Identify which cell holds the provided text, then report its (X, Y) central coordinate. 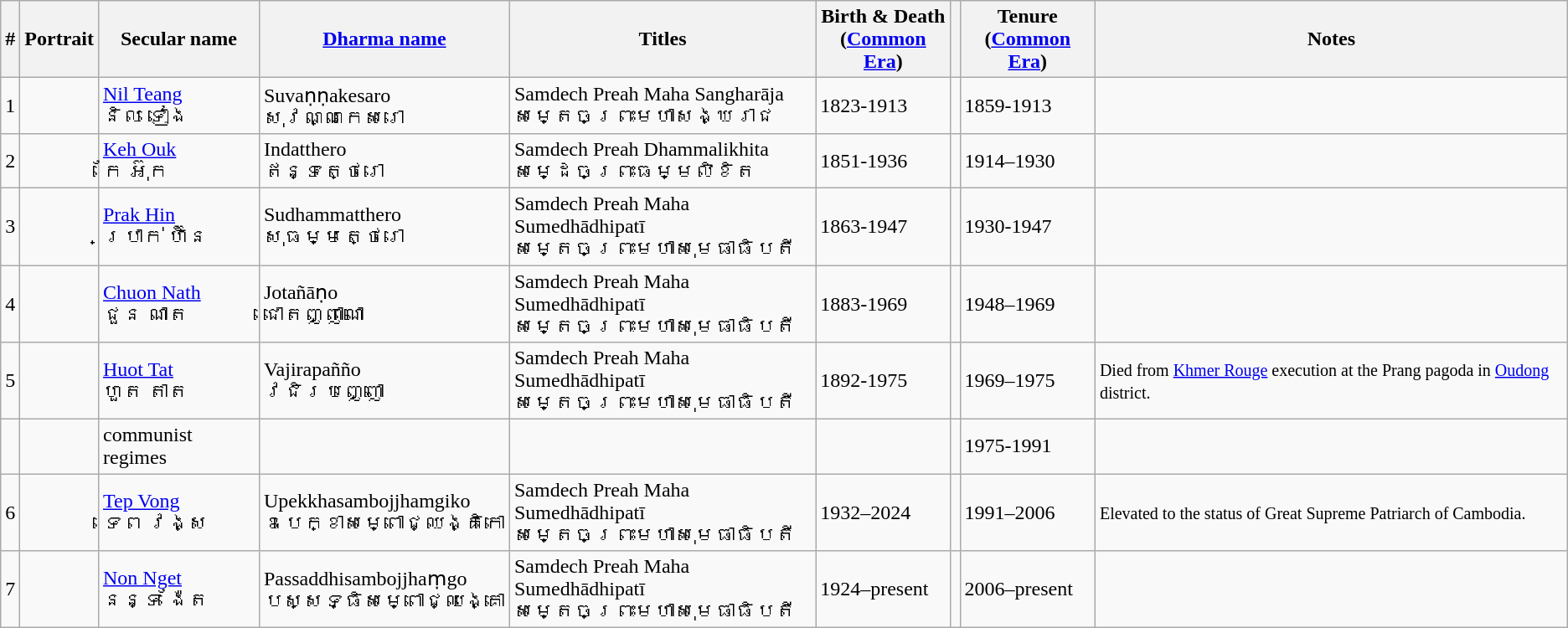
Samdech Preah Dhammalikhitaសម្ដេចព្រះធម្មលិខិត (662, 161)
Notes (1331, 39)
Huot Tatហួត តាត (178, 381)
1975-1991 (1027, 447)
5 (10, 381)
2 (10, 161)
1930-1947 (1027, 226)
1823-1913 (883, 106)
1851-1936 (883, 161)
1948–1969 (1027, 303)
Samdech Preah Maha Sangharājaសម្តេចព្រះមហាសង្ឃរាជ (662, 106)
Dharma name (384, 39)
# (10, 39)
1892-1975 (883, 381)
3 (10, 226)
Prak Hinប្រាក់ ហ៊ិន (178, 226)
1991–2006 (1027, 512)
7 (10, 589)
Sudhammattheroសុធម្មត្ថេរោ (384, 226)
1883-1969 (883, 303)
Nil Teangនិល ទៀង (178, 106)
4 (10, 303)
Birth & Death (Common Era) (883, 39)
1969–1975 (1027, 381)
Passaddhisambojjhaṃgoបស្សទ្ធិសម្ពោជ្ឈង្គោ (384, 589)
2006–present (1027, 589)
1932–2024 (883, 512)
1914–1930 (1027, 161)
Elevated to the status of Great Supreme Patriarch of Cambodia. (1331, 512)
Upekkhasambojjhamgikoឧបេក្ខាសម្ពោជ្ឈង្គិកោ (384, 512)
Tenure (Common Era) (1027, 39)
Jotañāṇoជោតញ្ញាណោ (384, 303)
1924–present (883, 589)
Died from Khmer Rouge execution at the Prang pagoda in Oudong district. (1331, 381)
Secular name (178, 39)
Non Ngetនន្ទ ង៉ែត (178, 589)
1863-1947 (883, 226)
Chuon Nathជួន ណាត (178, 303)
Keh Oukកែ អ៊ុក (178, 161)
Indattheroឥន្ទត្ថេរោ (384, 161)
Suvaṇṇakesaroសុវណ្ណកេសរោ (384, 106)
6 (10, 512)
1859-1913 (1027, 106)
Vajirapaññoវជិរបញ្ញោ (384, 381)
Tep Vongទេព វង្ស (178, 512)
Portrait (59, 39)
1 (10, 106)
communist regimes (178, 447)
Titles (662, 39)
